Output the (x, y) coordinate of the center of the cell containing the given text.  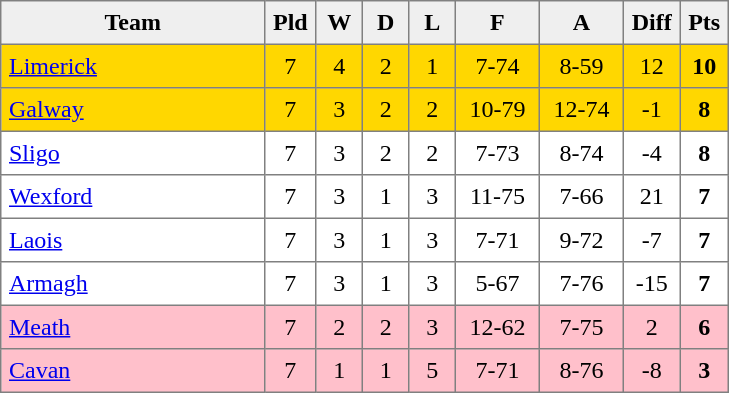
10 (704, 66)
-1 (651, 110)
7-75 (581, 327)
Diff (651, 23)
Pts (704, 23)
8-76 (581, 371)
Sligo (133, 153)
9-72 (581, 240)
11-75 (497, 197)
Armagh (133, 284)
Limerick (133, 66)
-4 (651, 153)
7-66 (581, 197)
Wexford (133, 197)
Galway (133, 110)
5 (432, 371)
Laois (133, 240)
F (497, 23)
-15 (651, 284)
7-74 (497, 66)
12-62 (497, 327)
7-76 (581, 284)
L (432, 23)
Meath (133, 327)
4 (339, 66)
Cavan (133, 371)
-7 (651, 240)
8-59 (581, 66)
Team (133, 23)
12-74 (581, 110)
D (385, 23)
21 (651, 197)
12 (651, 66)
A (581, 23)
8-74 (581, 153)
6 (704, 327)
Pld (290, 23)
7-73 (497, 153)
5-67 (497, 284)
W (339, 23)
10-79 (497, 110)
-8 (651, 371)
